Locate the cell with the specified text and output its (X, Y) center coordinate. 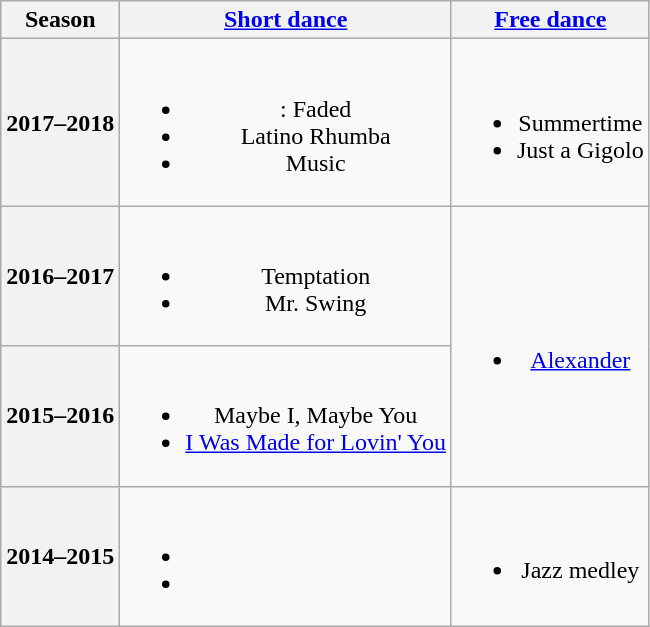
Season (60, 20)
Maybe I, Maybe You I Was Made for Lovin' You (286, 416)
: Faded Latino Rhumba Music (286, 122)
2016–2017 (60, 276)
2015–2016 (60, 416)
2014–2015 (60, 556)
Alexander (550, 346)
Jazz medley (550, 556)
Short dance (286, 20)
Summertime Just a Gigolo (550, 122)
Free dance (550, 20)
Temptation Mr. Swing (286, 276)
2017–2018 (60, 122)
